Return the (x, y) coordinate for the center point of the cell that contains the specified text.  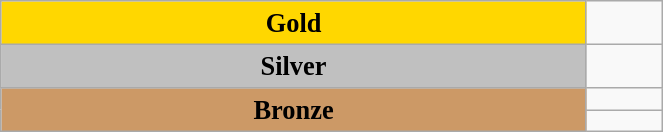
Silver (294, 66)
Gold (294, 22)
Bronze (294, 109)
